For the text-containing cell, return its midpoint in [x, y] coordinate format. 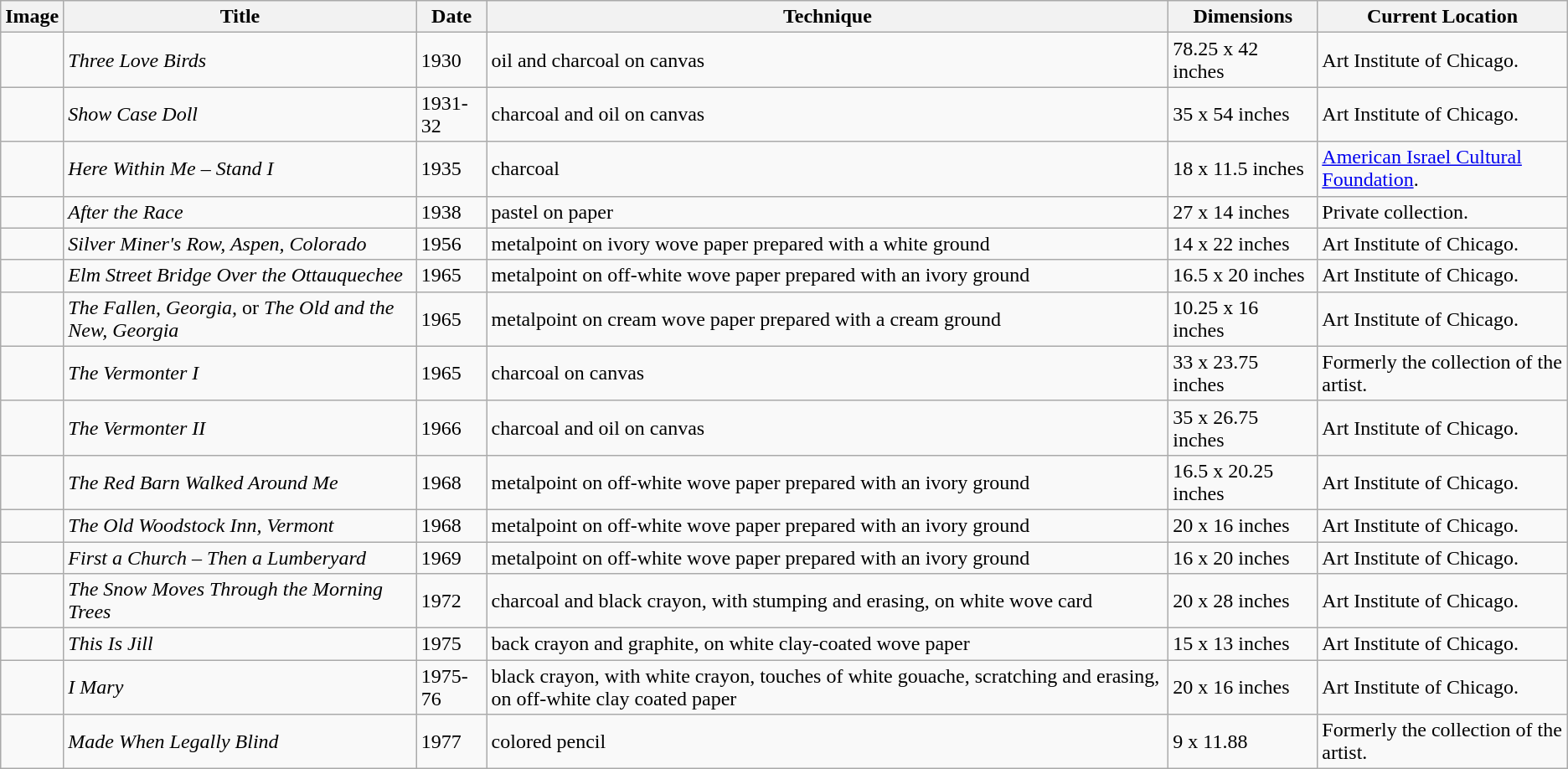
The Snow Moves Through the Morning Trees [240, 601]
charcoal [828, 169]
1956 [451, 244]
10.25 x 16 inches [1243, 318]
35 x 54 inches [1243, 114]
Private collection. [1442, 212]
1930 [451, 60]
The Old Woodstock Inn, Vermont [240, 525]
1931-32 [451, 114]
1972 [451, 601]
Made When Legally Blind [240, 742]
oil and charcoal on canvas [828, 60]
1975-76 [451, 687]
back crayon and graphite, on white clay-coated wove paper [828, 644]
16.5 x 20 inches [1243, 276]
Title [240, 17]
The Red Barn Walked Around Me [240, 483]
Date [451, 17]
16 x 20 inches [1243, 557]
I Mary [240, 687]
14 x 22 inches [1243, 244]
metalpoint on ivory wove paper prepared with a white ground [828, 244]
1977 [451, 742]
Dimensions [1243, 17]
15 x 13 inches [1243, 644]
American Israel Cultural Foundation. [1442, 169]
charcoal and black crayon, with stumping and erasing, on white wove card [828, 601]
Elm Street Bridge Over the Ottauquechee [240, 276]
Here Within Me – Stand I [240, 169]
Technique [828, 17]
1969 [451, 557]
After the Race [240, 212]
The Vermonter II [240, 427]
metalpoint on cream wove paper prepared with a cream ground [828, 318]
33 x 23.75 inches [1243, 374]
9 x 11.88 [1243, 742]
This Is Jill [240, 644]
black crayon, with white crayon, touches of white gouache, scratching and erasing, on off-white clay coated paper [828, 687]
35 x 26.75 inches [1243, 427]
pastel on paper [828, 212]
Image [32, 17]
Show Case Doll [240, 114]
1938 [451, 212]
colored pencil [828, 742]
First a Church – Then a Lumberyard [240, 557]
1935 [451, 169]
Three Love Birds [240, 60]
Current Location [1442, 17]
The Vermonter I [240, 374]
charcoal on canvas [828, 374]
16.5 x 20.25 inches [1243, 483]
27 x 14 inches [1243, 212]
1975 [451, 644]
The Fallen, Georgia, or The Old and the New, Georgia [240, 318]
Silver Miner's Row, Aspen, Colorado [240, 244]
78.25 x 42 inches [1243, 60]
1966 [451, 427]
18 x 11.5 inches [1243, 169]
20 x 28 inches [1243, 601]
